Detect which cell encompasses the target text, then output its [X, Y] center coordinate. 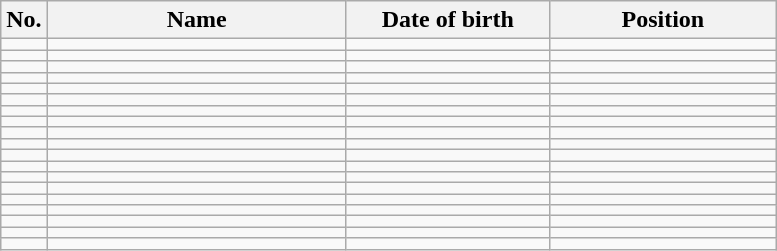
Position [662, 20]
Name [196, 20]
No. [24, 20]
Date of birth [448, 20]
